Pinpoint the cell where the given text exists, returning its (X, Y) midpoint coordinate. 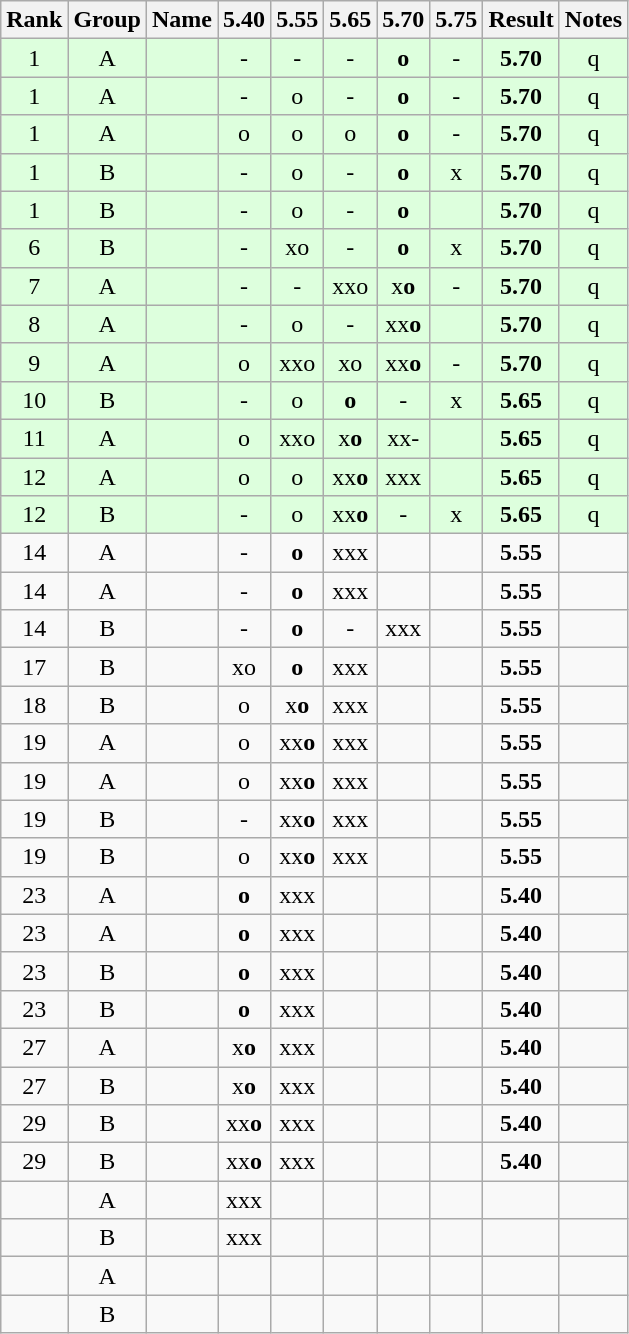
Name (182, 20)
5.75 (456, 20)
6 (34, 248)
11 (34, 438)
18 (34, 705)
17 (34, 667)
8 (34, 324)
10 (34, 400)
7 (34, 286)
xx- (404, 438)
9 (34, 362)
Group (108, 20)
Rank (34, 20)
Notes (593, 20)
Result (521, 20)
